Scan for the cell matching the given text and deliver its [x, y] coordinate at center. 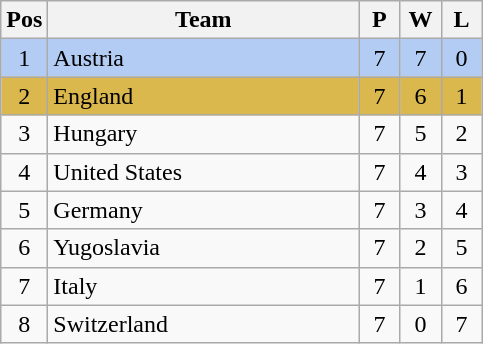
Team [204, 20]
United States [204, 172]
P [380, 20]
Yugoslavia [204, 248]
W [420, 20]
Pos [24, 20]
Hungary [204, 134]
8 [24, 324]
Germany [204, 210]
L [462, 20]
Italy [204, 286]
England [204, 96]
Switzerland [204, 324]
Austria [204, 58]
